From the cell containing the given text, extract its center point as (x, y) coordinate. 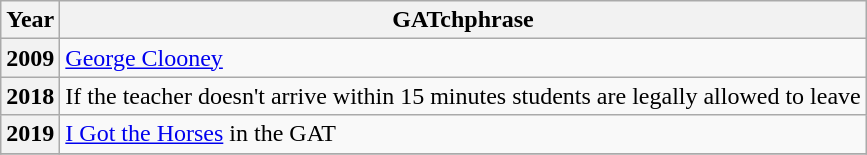
2019 (30, 134)
GATchphrase (463, 20)
If the teacher doesn't arrive within 15 minutes students are legally allowed to leave (463, 96)
I Got the Horses in the GAT (463, 134)
2009 (30, 58)
Year (30, 20)
George Clooney (463, 58)
2018 (30, 96)
